Scan for the cell matching the given text and deliver its (X, Y) coordinate at center. 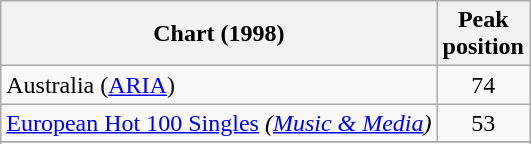
Chart (1998) (219, 34)
74 (483, 85)
European Hot 100 Singles (Music & Media) (219, 123)
Australia (ARIA) (219, 85)
53 (483, 123)
Peakposition (483, 34)
